Search for the cell housing the specified text and yield its (x, y) center coordinate. 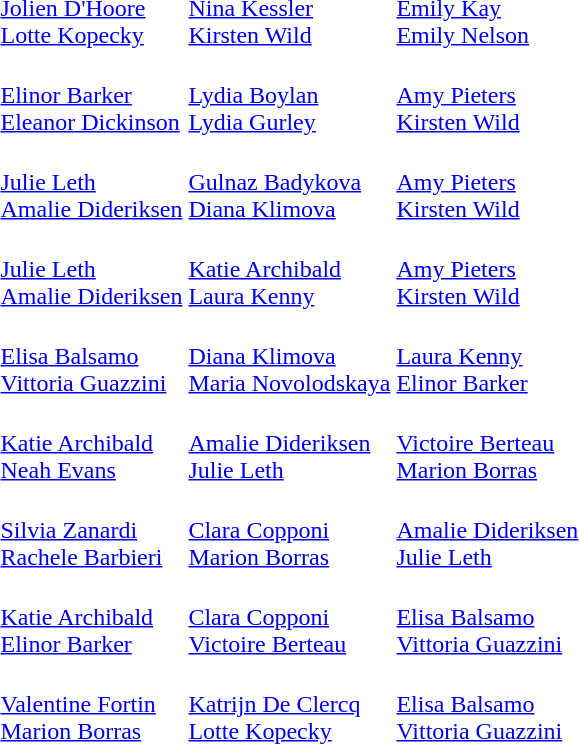
Diana KlimovaMaria Novolodskaya (290, 356)
Clara CopponiMarion Borras (290, 530)
Amalie DideriksenJulie Leth (290, 443)
Katie ArchibaldLaura Kenny (290, 269)
Lydia BoylanLydia Gurley (290, 95)
Gulnaz BadykovaDiana Klimova (290, 182)
Clara CopponiVictoire Berteau (290, 617)
